Detect which cell encompasses the target text, then output its (X, Y) center coordinate. 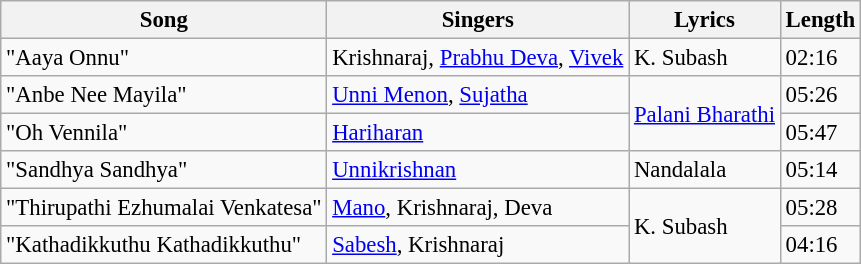
Unni Menon, Sujatha (478, 95)
Sabesh, Krishnaraj (478, 245)
Hariharan (478, 133)
Nandalala (705, 170)
02:16 (820, 58)
"Kathadikkuthu Kathadikkuthu" (164, 245)
Mano, Krishnaraj, Deva (478, 208)
"Anbe Nee Mayila" (164, 95)
Singers (478, 20)
"Aaya Onnu" (164, 58)
04:16 (820, 245)
05:14 (820, 170)
Unnikrishnan (478, 170)
05:26 (820, 95)
Palani Bharathi (705, 114)
"Oh Vennila" (164, 133)
Length (820, 20)
"Sandhya Sandhya" (164, 170)
"Thirupathi Ezhumalai Venkatesa" (164, 208)
Krishnaraj, Prabhu Deva, Vivek (478, 58)
05:47 (820, 133)
Lyrics (705, 20)
05:28 (820, 208)
Song (164, 20)
